Scan for the cell matching the given text and deliver its (X, Y) coordinate at center. 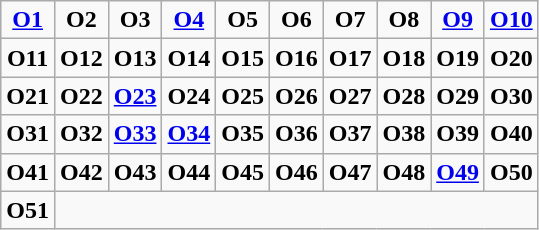
O40 (511, 134)
O36 (296, 134)
O44 (189, 172)
O20 (511, 58)
O7 (350, 20)
O11 (28, 58)
O18 (404, 58)
O16 (296, 58)
O34 (189, 134)
O27 (350, 96)
O39 (458, 134)
O29 (458, 96)
O22 (81, 96)
O51 (28, 210)
O45 (243, 172)
O2 (81, 20)
O48 (404, 172)
O3 (135, 20)
O21 (28, 96)
O4 (189, 20)
O38 (404, 134)
O42 (81, 172)
O9 (458, 20)
O8 (404, 20)
O49 (458, 172)
O30 (511, 96)
O33 (135, 134)
O25 (243, 96)
O26 (296, 96)
O32 (81, 134)
O24 (189, 96)
O17 (350, 58)
O31 (28, 134)
O12 (81, 58)
O46 (296, 172)
O47 (350, 172)
O35 (243, 134)
O43 (135, 172)
O37 (350, 134)
O41 (28, 172)
O15 (243, 58)
O28 (404, 96)
O10 (511, 20)
O13 (135, 58)
O14 (189, 58)
O1 (28, 20)
O50 (511, 172)
O6 (296, 20)
O19 (458, 58)
O5 (243, 20)
O23 (135, 96)
